Provide the [X, Y] coordinate of the cell's center where the given text is located.  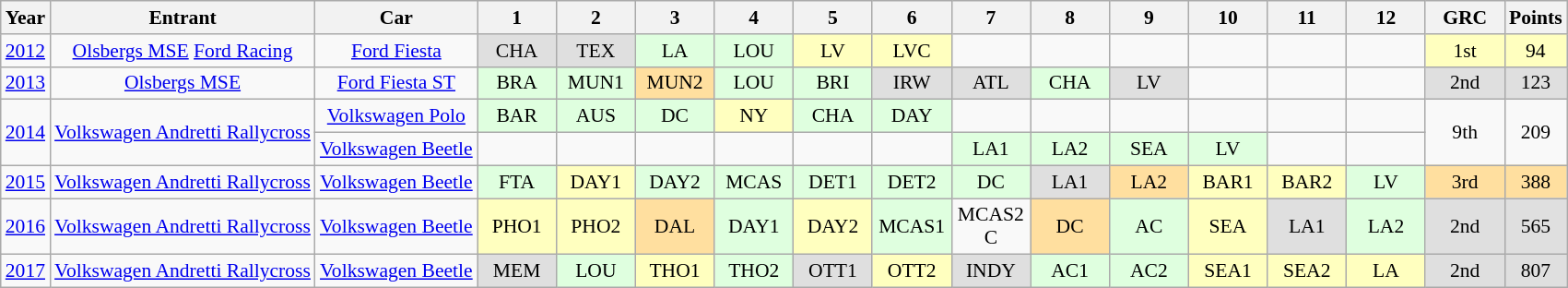
3 [675, 18]
MCAS1 [912, 227]
DET2 [912, 182]
9th [1465, 133]
12 [1386, 18]
MEM [517, 271]
BAR2 [1307, 182]
10 [1228, 18]
OTT2 [912, 271]
MUN2 [675, 83]
7 [991, 18]
2012 [26, 51]
AC2 [1149, 271]
388 [1536, 182]
Ford Fiesta ST [396, 83]
SEA1 [1228, 271]
5 [833, 18]
LVC [912, 51]
Olsbergs MSE [183, 83]
8 [1070, 18]
2016 [26, 227]
2015 [26, 182]
AC [1149, 227]
MUN1 [595, 83]
MCAS2C [991, 227]
AUS [595, 116]
ATL [991, 83]
Points [1536, 18]
BRA [517, 83]
Volkswagen Polo [396, 116]
565 [1536, 227]
3rd [1465, 182]
123 [1536, 83]
1 [517, 18]
BAR [517, 116]
11 [1307, 18]
THO1 [675, 271]
4 [754, 18]
GRC [1465, 18]
MCAS [754, 182]
DAY [912, 116]
209 [1536, 133]
BAR1 [1228, 182]
2013 [26, 83]
2 [595, 18]
BRI [833, 83]
DET1 [833, 182]
DAL [675, 227]
FTA [517, 182]
Entrant [183, 18]
TEX [595, 51]
9 [1149, 18]
1st [1465, 51]
IRW [912, 83]
2017 [26, 271]
807 [1536, 271]
2014 [26, 133]
Year [26, 18]
PHO1 [517, 227]
THO2 [754, 271]
AC1 [1070, 271]
OTT1 [833, 271]
SEA2 [1307, 271]
Ford Fiesta [396, 51]
PHO2 [595, 227]
6 [912, 18]
INDY [991, 271]
Olsbergs MSE Ford Racing [183, 51]
NY [754, 116]
94 [1536, 51]
Car [396, 18]
